Provide the [X, Y] coordinate of the cell's center where the given text is located.  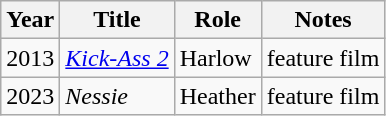
2023 [30, 96]
Kick-Ass 2 [117, 58]
Year [30, 20]
Heather [218, 96]
Title [117, 20]
2013 [30, 58]
Nessie [117, 96]
Role [218, 20]
Notes [323, 20]
Harlow [218, 58]
